Return the (x, y) coordinate for the center point of the cell that contains the specified text.  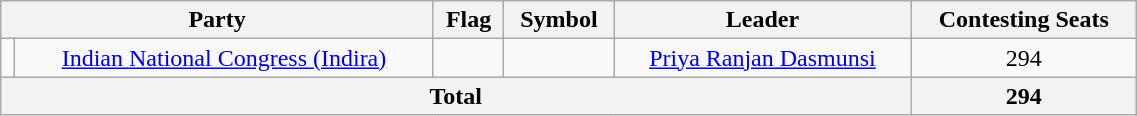
Indian National Congress (Indira) (224, 58)
Party (218, 20)
Contesting Seats (1024, 20)
Symbol (559, 20)
Flag (468, 20)
Total (456, 96)
Leader (762, 20)
Priya Ranjan Dasmunsi (762, 58)
